Provide the (X, Y) coordinate of the cell's center where the given text is located.  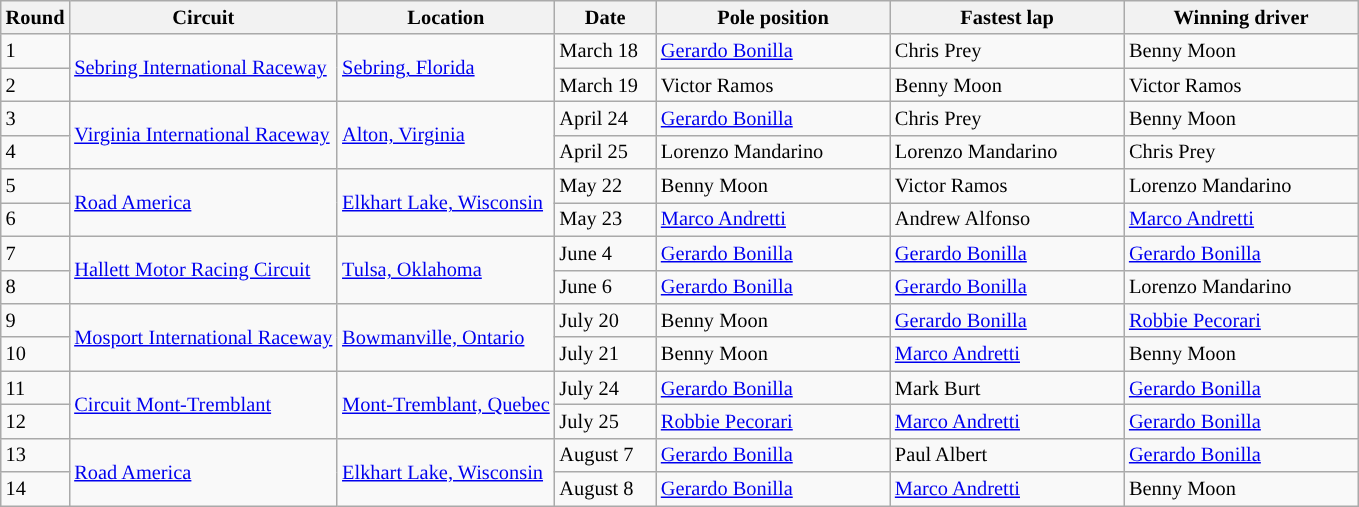
Alton, Virginia (446, 134)
Virginia International Raceway (203, 134)
9 (36, 320)
March 19 (606, 85)
Round (36, 17)
Date (606, 17)
Bowmanville, Ontario (446, 336)
August 7 (606, 455)
5 (36, 186)
13 (36, 455)
Sebring International Raceway (203, 68)
Location (446, 17)
Tulsa, Oklahoma (446, 270)
June 4 (606, 253)
July 20 (606, 320)
Winning driver (1241, 17)
Mont-Tremblant, Quebec (446, 404)
Andrew Alfonso (1007, 219)
8 (36, 287)
1 (36, 51)
11 (36, 388)
July 24 (606, 388)
July 25 (606, 421)
June 6 (606, 287)
July 21 (606, 354)
April 25 (606, 152)
Hallett Motor Racing Circuit (203, 270)
April 24 (606, 118)
Sebring, Florida (446, 68)
Fastest lap (1007, 17)
March 18 (606, 51)
3 (36, 118)
Paul Albert (1007, 455)
6 (36, 219)
7 (36, 253)
August 8 (606, 489)
4 (36, 152)
May 22 (606, 186)
12 (36, 421)
Circuit Mont-Tremblant (203, 404)
2 (36, 85)
Mosport International Raceway (203, 336)
Mark Burt (1007, 388)
Circuit (203, 17)
10 (36, 354)
May 23 (606, 219)
Pole position (773, 17)
14 (36, 489)
